Find where the given text appears and provide that cell's center as [x, y] coordinate. 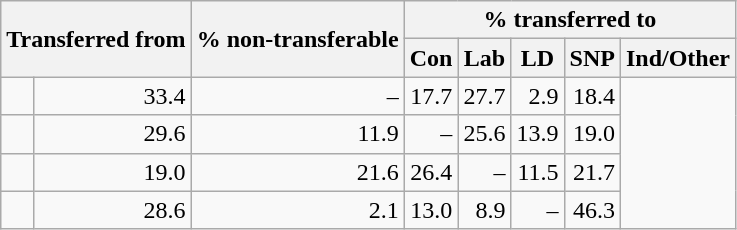
LD [538, 58]
2.9 [538, 96]
Lab [484, 58]
% non-transferable [298, 39]
2.1 [298, 210]
21.6 [298, 172]
13.0 [431, 210]
26.4 [431, 172]
11.5 [538, 172]
18.4 [592, 96]
Con [431, 58]
29.6 [113, 134]
SNP [592, 58]
17.7 [431, 96]
28.6 [113, 210]
Transferred from [96, 39]
% transferred to [570, 20]
11.9 [298, 134]
46.3 [592, 210]
25.6 [484, 134]
8.9 [484, 210]
Ind/Other [678, 58]
13.9 [538, 134]
21.7 [592, 172]
33.4 [113, 96]
27.7 [484, 96]
